Search for the cell housing the specified text and yield its (x, y) center coordinate. 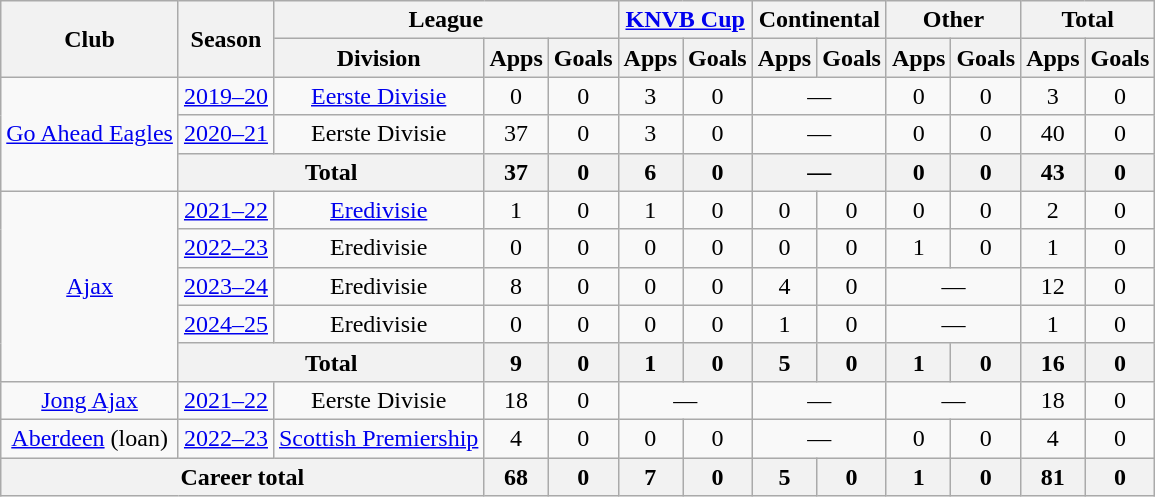
Scottish Premiership (378, 438)
2023–24 (226, 286)
League (446, 20)
7 (650, 477)
6 (650, 172)
12 (1053, 286)
Jong Ajax (90, 400)
Season (226, 39)
Division (378, 58)
Continental (819, 20)
2024–25 (226, 324)
16 (1053, 362)
81 (1053, 477)
68 (516, 477)
2 (1053, 210)
Go Ahead Eagles (90, 134)
9 (516, 362)
KNVB Cup (685, 20)
2020–21 (226, 134)
Aberdeen (loan) (90, 438)
8 (516, 286)
43 (1053, 172)
Other (953, 20)
Career total (242, 477)
2019–20 (226, 96)
Ajax (90, 286)
Club (90, 39)
40 (1053, 134)
